Scan for the cell matching the given text and deliver its (x, y) coordinate at center. 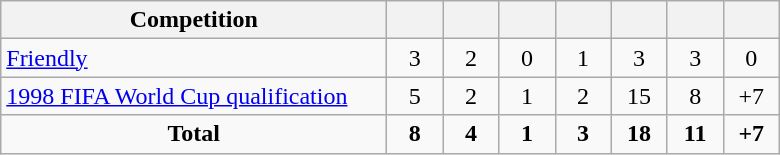
Competition (194, 20)
Friendly (194, 58)
1998 FIFA World Cup qualification (194, 96)
Total (194, 134)
11 (695, 134)
15 (639, 96)
5 (415, 96)
4 (471, 134)
18 (639, 134)
